From the cell containing the given text, extract its center point as (x, y) coordinate. 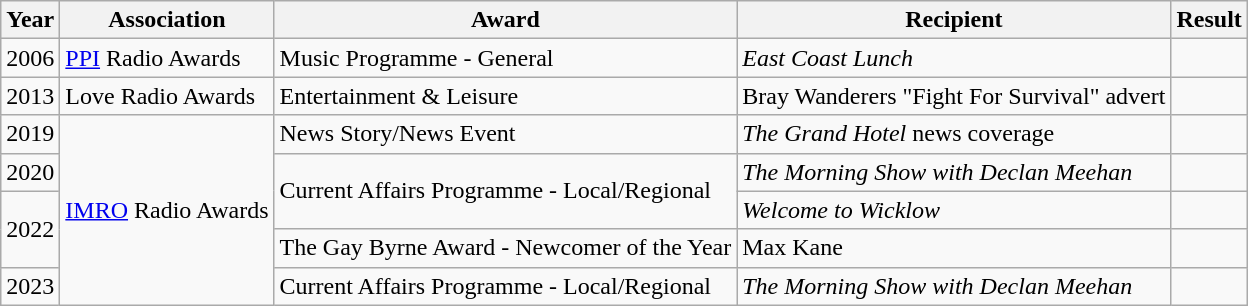
2020 (30, 172)
2019 (30, 134)
2023 (30, 286)
Music Programme - General (506, 58)
Love Radio Awards (167, 96)
The Grand Hotel news coverage (954, 134)
East Coast Lunch (954, 58)
Association (167, 20)
2006 (30, 58)
Bray Wanderers "Fight For Survival" advert (954, 96)
Entertainment & Leisure (506, 96)
Welcome to Wicklow (954, 210)
Result (1209, 20)
Award (506, 20)
PPI Radio Awards (167, 58)
Max Kane (954, 248)
IMRO Radio Awards (167, 210)
Year (30, 20)
The Gay Byrne Award - Newcomer of the Year (506, 248)
News Story/News Event (506, 134)
Recipient (954, 20)
2022 (30, 229)
2013 (30, 96)
